Determine the (x, y) coordinate at the center of the cell enclosing the given text.  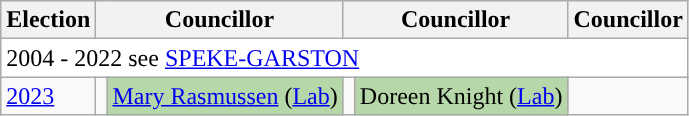
2004 - 2022 see SPEKE-GARSTON (345, 58)
Mary Rasmussen (Lab) (225, 96)
2023 (48, 96)
Doreen Knight (Lab) (461, 96)
Election (48, 20)
